Output the (x, y) coordinate of the center of the cell containing the given text.  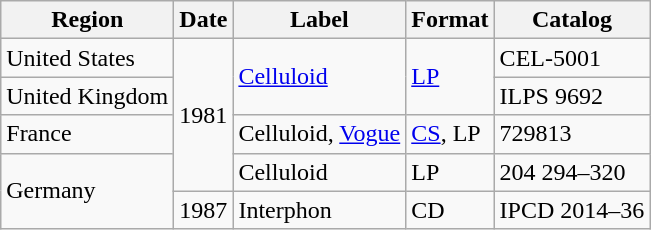
Germany (88, 191)
CS, LP (450, 134)
Celluloid, Vogue (320, 134)
Catalog (572, 20)
United Kingdom (88, 96)
Label (320, 20)
Interphon (320, 210)
729813 (572, 134)
IPCD 2014–36 (572, 210)
United States (88, 58)
CD (450, 210)
Date (204, 20)
ILPS 9692 (572, 96)
1981 (204, 115)
1987 (204, 210)
Region (88, 20)
204 294–320 (572, 172)
France (88, 134)
CEL-5001 (572, 58)
Format (450, 20)
